Capture the cell that displays the provided text and extract its [X, Y] central coordinate. 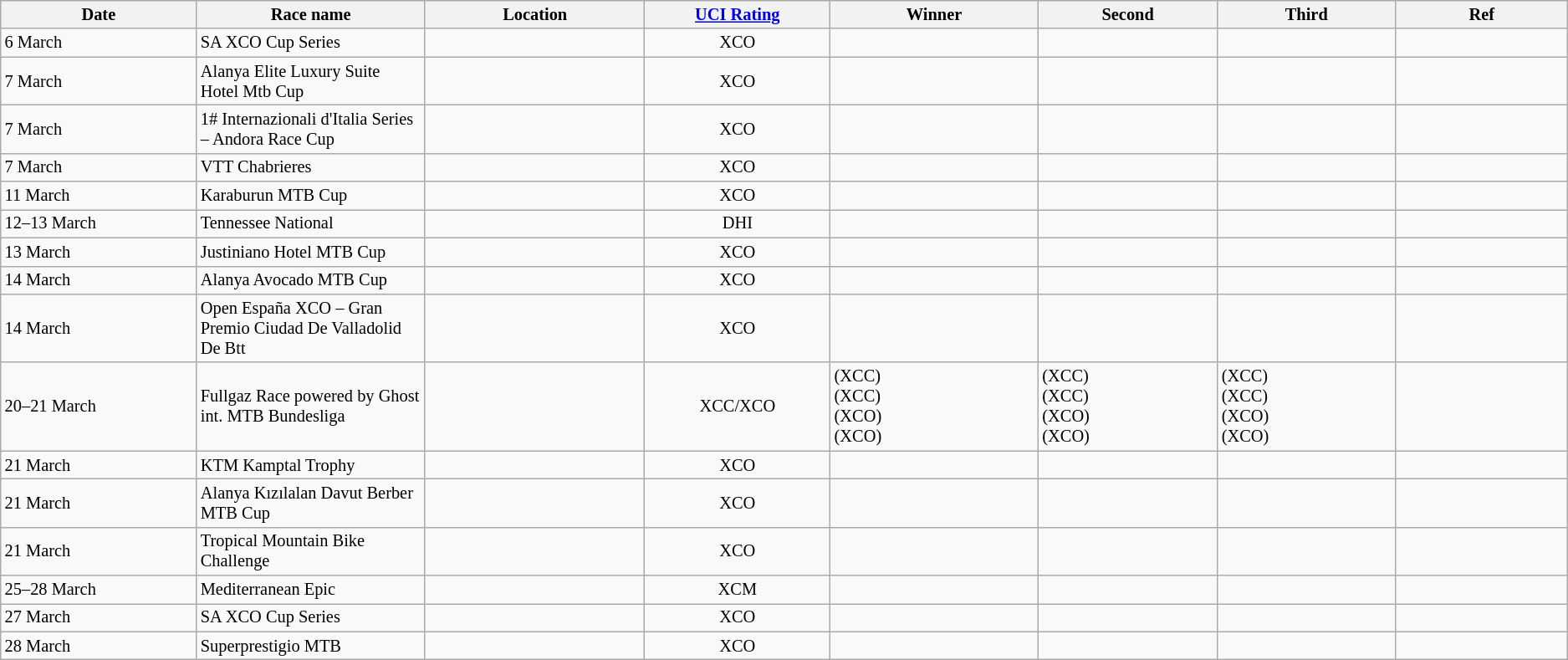
UCI Rating [738, 14]
28 March [99, 646]
DHI [738, 223]
25–28 March [99, 590]
Open España XCO – Gran Premio Ciudad De Valladolid De Btt [311, 328]
Superprestigio MTB [311, 646]
27 March [99, 617]
Tropical Mountain Bike Challenge [311, 551]
12–13 March [99, 223]
20–21 March [99, 407]
Mediterranean Epic [311, 590]
Alanya Avocado MTB Cup [311, 280]
Fullgaz Race powered by Ghost int. MTB Bundesliga [311, 407]
KTM Kamptal Trophy [311, 465]
Tennessee National [311, 223]
Date [99, 14]
Second [1127, 14]
Karaburun MTB Cup [311, 196]
Alanya Elite Luxury Suite Hotel Mtb Cup [311, 81]
Ref [1482, 14]
1# Internazionali d'Italia Series – Andora Race Cup [311, 129]
13 March [99, 252]
XCC/XCO [738, 407]
Third [1306, 14]
Location [535, 14]
VTT Chabrieres [311, 167]
Alanya Kızılalan Davut Berber MTB Cup [311, 503]
Justiniano Hotel MTB Cup [311, 252]
Winner [935, 14]
6 March [99, 43]
XCM [738, 590]
Race name [311, 14]
11 March [99, 196]
